Find where the given text appears and provide that cell's center as (X, Y) coordinate. 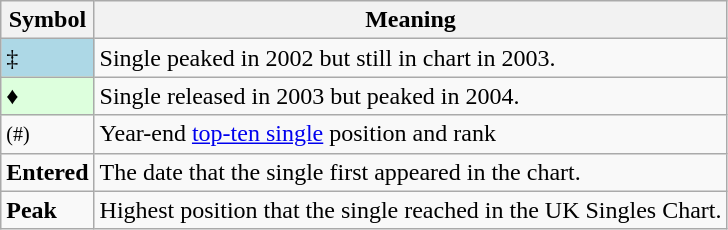
Peak (48, 210)
Symbol (48, 20)
Meaning (410, 20)
Highest position that the single reached in the UK Singles Chart. (410, 210)
Single peaked in 2002 but still in chart in 2003. (410, 58)
Single released in 2003 but peaked in 2004. (410, 96)
♦ (48, 96)
(#) (48, 134)
‡ (48, 58)
Year-end top-ten single position and rank (410, 134)
The date that the single first appeared in the chart. (410, 172)
Entered (48, 172)
